For the text-containing cell, return its midpoint in [x, y] coordinate format. 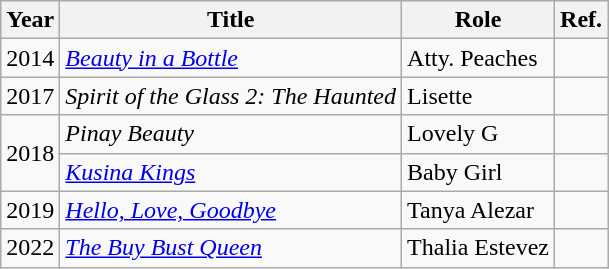
Thalia Estevez [478, 248]
Hello, Love, Goodbye [231, 210]
Baby Girl [478, 172]
Lovely G [478, 134]
Title [231, 20]
The Buy Bust Queen [231, 248]
2018 [30, 153]
Tanya Alezar [478, 210]
Year [30, 20]
Lisette [478, 96]
Pinay Beauty [231, 134]
Beauty in a Bottle [231, 58]
2014 [30, 58]
Ref. [582, 20]
2022 [30, 248]
Spirit of the Glass 2: The Haunted [231, 96]
2019 [30, 210]
Atty. Peaches [478, 58]
Kusina Kings [231, 172]
Role [478, 20]
2017 [30, 96]
